Find where the given text appears and provide that cell's center as [x, y] coordinate. 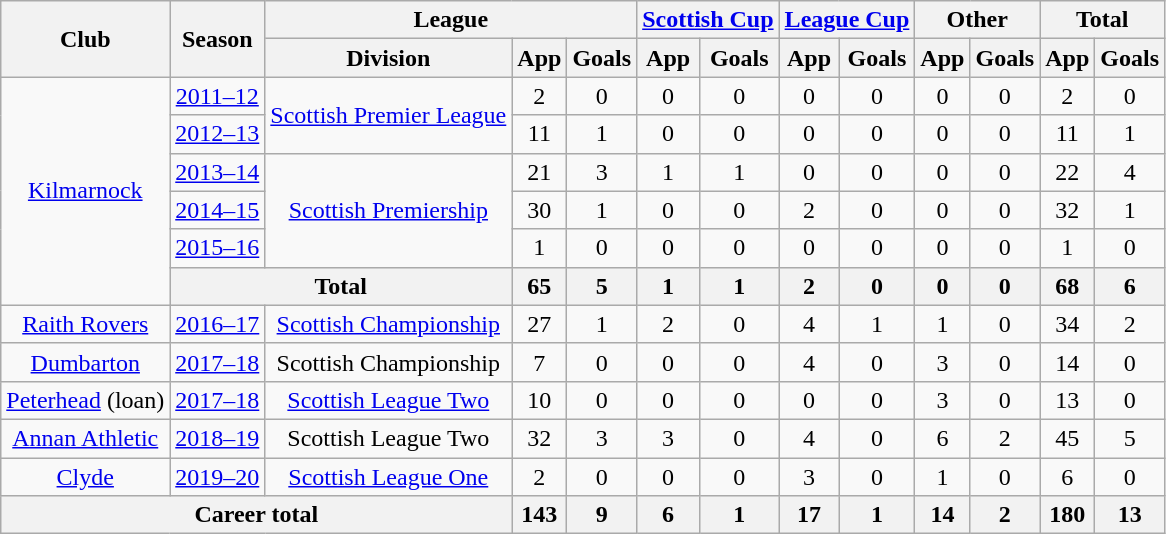
Scottish Cup [708, 20]
68 [1068, 286]
2014–15 [218, 210]
Club [86, 39]
Kilmarnock [86, 191]
30 [540, 210]
Career total [256, 515]
2013–14 [218, 172]
17 [809, 515]
Other [978, 20]
Clyde [86, 477]
Raith Rovers [86, 324]
180 [1068, 515]
2012–13 [218, 134]
2018–19 [218, 438]
Scottish Premiership [388, 210]
21 [540, 172]
2019–20 [218, 477]
Scottish League One [388, 477]
Peterhead (loan) [86, 400]
Annan Athletic [86, 438]
9 [602, 515]
34 [1068, 324]
League [451, 20]
27 [540, 324]
10 [540, 400]
Season [218, 39]
Division [388, 58]
65 [540, 286]
45 [1068, 438]
22 [1068, 172]
7 [540, 362]
143 [540, 515]
Scottish Premier League [388, 115]
2011–12 [218, 96]
Dumbarton [86, 362]
League Cup [847, 20]
2015–16 [218, 248]
2016–17 [218, 324]
